Provide the [x, y] coordinate of the cell's center where the given text is located.  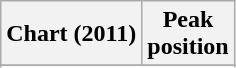
Chart (2011) [72, 34]
Peakposition [188, 34]
